Detect which cell encompasses the target text, then output its [X, Y] center coordinate. 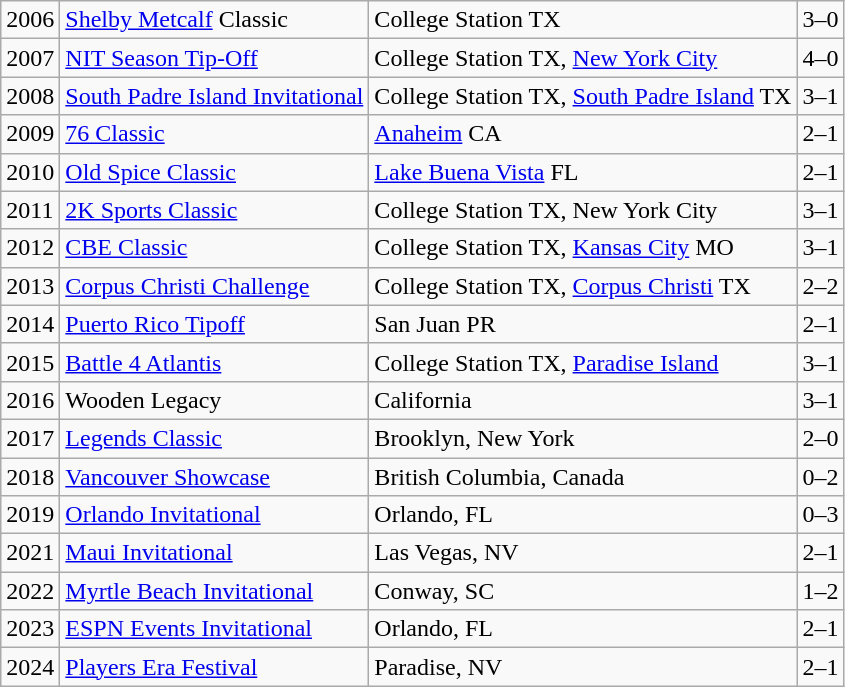
Legends Classic [214, 438]
2010 [30, 172]
Puerto Rico Tipoff [214, 324]
Wooden Legacy [214, 400]
Maui Invitational [214, 553]
2019 [30, 515]
Shelby Metcalf Classic [214, 20]
College Station TX, Kansas City MO [583, 248]
2013 [30, 286]
NIT Season Tip-Off [214, 58]
2006 [30, 20]
ESPN Events Invitational [214, 629]
College Station TX, Paradise Island [583, 362]
College Station TX, Corpus Christi TX [583, 286]
2012 [30, 248]
2009 [30, 134]
2011 [30, 210]
2016 [30, 400]
College Station TX, South Padre Island TX [583, 96]
3–0 [820, 20]
76 Classic [214, 134]
2–0 [820, 438]
Myrtle Beach Invitational [214, 591]
Las Vegas, NV [583, 553]
0–2 [820, 477]
1–2 [820, 591]
2015 [30, 362]
British Columbia, Canada [583, 477]
Lake Buena Vista FL [583, 172]
Paradise, NV [583, 667]
2007 [30, 58]
2017 [30, 438]
Players Era Festival [214, 667]
2–2 [820, 286]
South Padre Island Invitational [214, 96]
2K Sports Classic [214, 210]
2024 [30, 667]
4–0 [820, 58]
Vancouver Showcase [214, 477]
2014 [30, 324]
0–3 [820, 515]
2023 [30, 629]
Conway, SC [583, 591]
College Station TX [583, 20]
Battle 4 Atlantis [214, 362]
San Juan PR [583, 324]
2022 [30, 591]
California [583, 400]
2018 [30, 477]
2008 [30, 96]
Old Spice Classic [214, 172]
Orlando Invitational [214, 515]
Anaheim CA [583, 134]
CBE Classic [214, 248]
Brooklyn, New York [583, 438]
2021 [30, 553]
Corpus Christi Challenge [214, 286]
